Detect which cell encompasses the target text, then output its (X, Y) center coordinate. 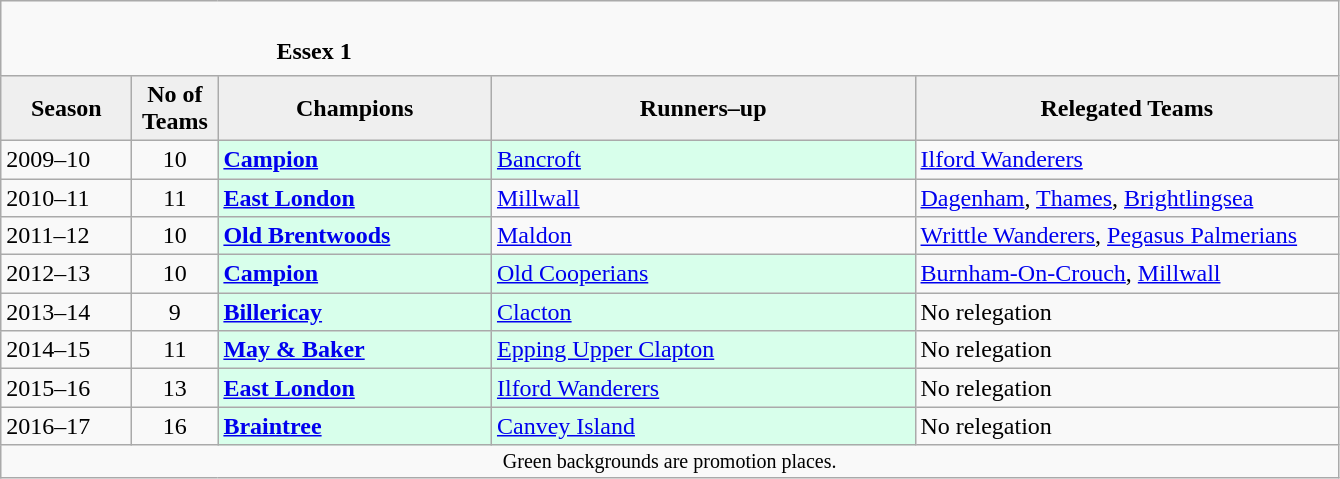
2014–15 (66, 350)
Champions (355, 108)
2012–13 (66, 274)
Season (66, 108)
Burnham-On-Crouch, Millwall (1127, 274)
Bancroft (703, 159)
Braintree (355, 426)
Relegated Teams (1127, 108)
Billericay (355, 312)
2009–10 (66, 159)
Millwall (703, 197)
Writtle Wanderers, Pegasus Palmerians (1127, 236)
2011–12 (66, 236)
Old Cooperians (703, 274)
Canvey Island (703, 426)
Maldon (703, 236)
9 (175, 312)
2015–16 (66, 388)
2016–17 (66, 426)
16 (175, 426)
Runners–up (703, 108)
No of Teams (175, 108)
May & Baker (355, 350)
Dagenham, Thames, Brightlingsea (1127, 197)
Old Brentwoods (355, 236)
Clacton (703, 312)
Epping Upper Clapton (703, 350)
13 (175, 388)
2013–14 (66, 312)
Green backgrounds are promotion places. (670, 462)
2010–11 (66, 197)
